Pinpoint the cell where the given text exists, returning its [x, y] midpoint coordinate. 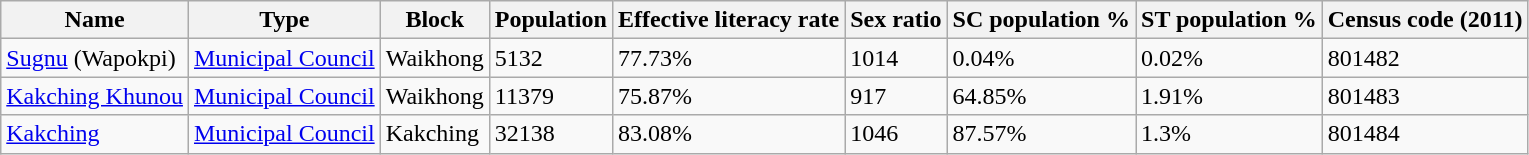
5132 [550, 58]
ST population % [1230, 20]
0.02% [1230, 58]
83.08% [728, 134]
Kakching Khunou [95, 96]
Block [434, 20]
77.73% [728, 58]
1.3% [1230, 134]
1014 [896, 58]
Census code (2011) [1425, 20]
801484 [1425, 134]
Sugnu (Wapokpi) [95, 58]
917 [896, 96]
11379 [550, 96]
0.04% [1041, 58]
Name [95, 20]
1.91% [1230, 96]
Type [284, 20]
SC population % [1041, 20]
1046 [896, 134]
Sex ratio [896, 20]
Population [550, 20]
75.87% [728, 96]
64.85% [1041, 96]
87.57% [1041, 134]
801482 [1425, 58]
Effective literacy rate [728, 20]
32138 [550, 134]
801483 [1425, 96]
